Provide the (X, Y) coordinate of the cell's center where the given text is located.  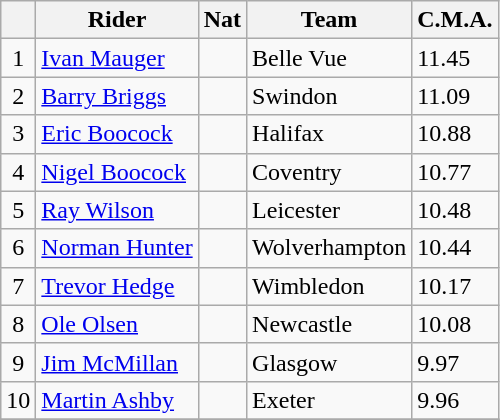
Belle Vue (330, 58)
Exeter (330, 400)
4 (18, 172)
Ole Olsen (117, 324)
10 (18, 400)
10.17 (455, 286)
8 (18, 324)
Jim McMillan (117, 362)
Eric Boocock (117, 134)
Halifax (330, 134)
2 (18, 96)
Coventry (330, 172)
1 (18, 58)
11.09 (455, 96)
10.48 (455, 210)
9.97 (455, 362)
7 (18, 286)
Wolverhampton (330, 248)
10.88 (455, 134)
6 (18, 248)
Rider (117, 20)
9 (18, 362)
Glasgow (330, 362)
Ivan Mauger (117, 58)
9.96 (455, 400)
3 (18, 134)
Ray Wilson (117, 210)
Martin Ashby (117, 400)
Swindon (330, 96)
C.M.A. (455, 20)
5 (18, 210)
Norman Hunter (117, 248)
Team (330, 20)
Wimbledon (330, 286)
10.08 (455, 324)
Nigel Boocock (117, 172)
Nat (222, 20)
Trevor Hedge (117, 286)
10.44 (455, 248)
Leicester (330, 210)
10.77 (455, 172)
Barry Briggs (117, 96)
11.45 (455, 58)
Newcastle (330, 324)
